Locate the cell with the specified text and output its (x, y) center coordinate. 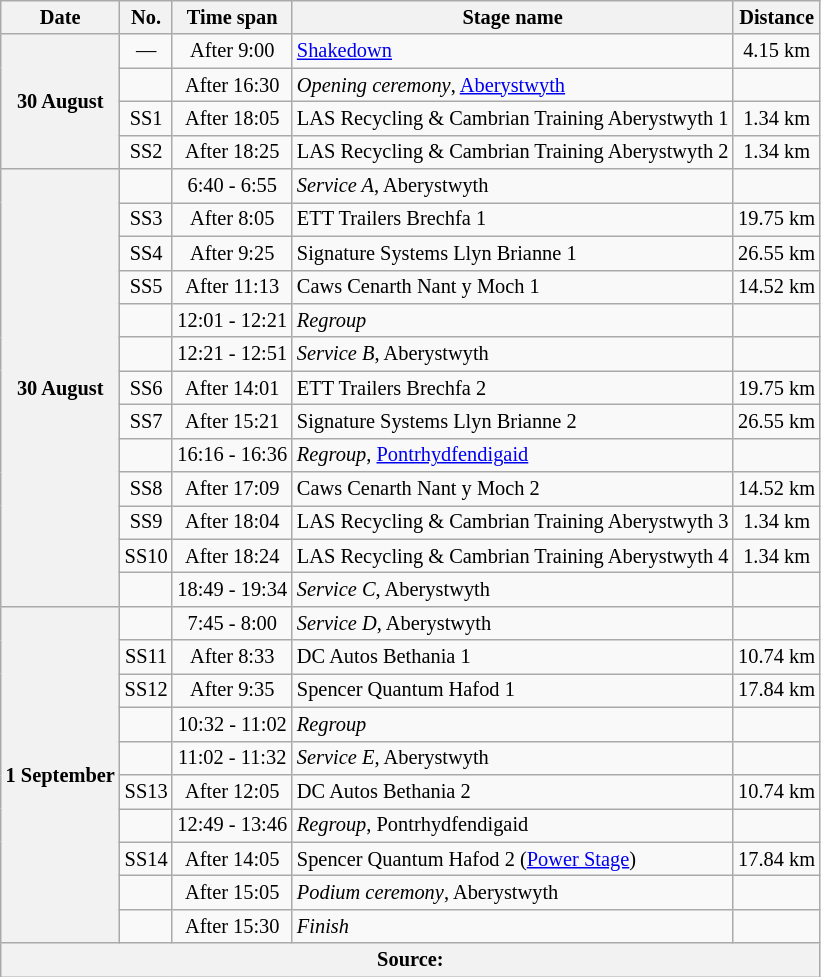
Source: (410, 960)
Signature Systems Llyn Brianne 1 (512, 253)
SS9 (146, 522)
ETT Trailers Brechfa 2 (512, 388)
After 16:30 (232, 85)
After 15:30 (232, 926)
LAS Recycling & Cambrian Training Aberystwyth 2 (512, 152)
— (146, 51)
Date (60, 17)
LAS Recycling & Cambrian Training Aberystwyth 4 (512, 556)
7:45 - 8:00 (232, 623)
Service C, Aberystwyth (512, 589)
After 14:01 (232, 388)
After 11:13 (232, 287)
Service D, Aberystwyth (512, 623)
SS14 (146, 859)
Spencer Quantum Hafod 2 (Power Stage) (512, 859)
Service B, Aberystwyth (512, 354)
SS11 (146, 657)
12:49 - 13:46 (232, 825)
4.15 km (776, 51)
1 September (60, 774)
11:02 - 11:32 (232, 758)
Distance (776, 17)
After 15:05 (232, 892)
After 9:00 (232, 51)
After 17:09 (232, 489)
After 8:33 (232, 657)
After 12:05 (232, 791)
Service E, Aberystwyth (512, 758)
After 15:21 (232, 421)
SS7 (146, 421)
After 18:24 (232, 556)
SS10 (146, 556)
SS3 (146, 219)
16:16 - 16:36 (232, 455)
SS5 (146, 287)
Signature Systems Llyn Brianne 2 (512, 421)
ETT Trailers Brechfa 1 (512, 219)
Opening ceremony, Aberystwyth (512, 85)
Service A, Aberystwyth (512, 186)
Shakedown (512, 51)
DC Autos Bethania 2 (512, 791)
SS8 (146, 489)
Podium ceremony, Aberystwyth (512, 892)
SS12 (146, 690)
No. (146, 17)
Finish (512, 926)
LAS Recycling & Cambrian Training Aberystwyth 3 (512, 522)
After 18:04 (232, 522)
SS13 (146, 791)
Stage name (512, 17)
Time span (232, 17)
18:49 - 19:34 (232, 589)
After 18:25 (232, 152)
Spencer Quantum Hafod 1 (512, 690)
DC Autos Bethania 1 (512, 657)
SS2 (146, 152)
After 18:05 (232, 118)
After 14:05 (232, 859)
SS1 (146, 118)
Caws Cenarth Nant y Moch 1 (512, 287)
6:40 - 6:55 (232, 186)
After 8:05 (232, 219)
Caws Cenarth Nant y Moch 2 (512, 489)
12:21 - 12:51 (232, 354)
SS4 (146, 253)
12:01 - 12:21 (232, 320)
SS6 (146, 388)
10:32 - 11:02 (232, 724)
LAS Recycling & Cambrian Training Aberystwyth 1 (512, 118)
After 9:25 (232, 253)
After 9:35 (232, 690)
